Return [x, y] of the center of cell containing provided text 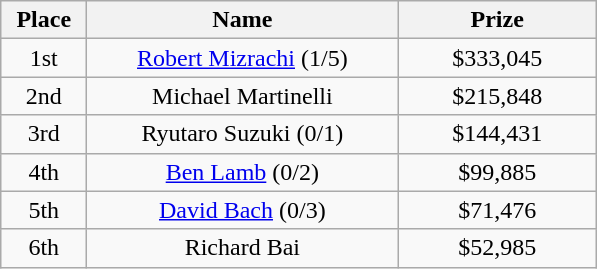
Place [44, 20]
David Bach (0/3) [242, 210]
Name [242, 20]
Prize [498, 20]
4th [44, 172]
$144,431 [498, 134]
$71,476 [498, 210]
2nd [44, 96]
Ryutaro Suzuki (0/1) [242, 134]
Ben Lamb (0/2) [242, 172]
1st [44, 58]
6th [44, 248]
$333,045 [498, 58]
3rd [44, 134]
Richard Bai [242, 248]
$52,985 [498, 248]
Michael Martinelli [242, 96]
5th [44, 210]
Robert Mizrachi (1/5) [242, 58]
$99,885 [498, 172]
$215,848 [498, 96]
